Extract the [x, y] coordinate from the center of the cell holding the provided text.  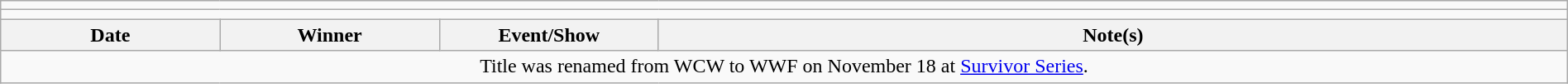
Winner [329, 35]
Event/Show [549, 35]
Date [111, 35]
Note(s) [1113, 35]
Title was renamed from WCW to WWF on November 18 at Survivor Series. [784, 67]
